Detect which cell encompasses the target text, then output its [X, Y] center coordinate. 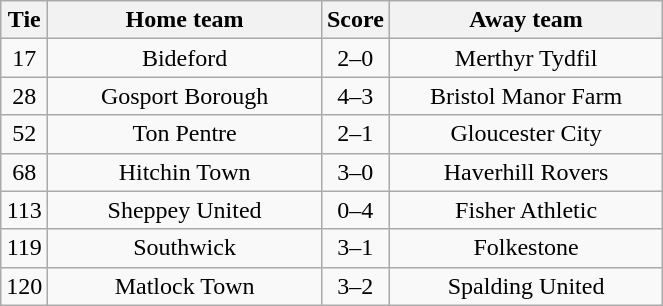
Score [355, 20]
Bideford [185, 58]
Matlock Town [185, 286]
Sheppey United [185, 210]
52 [24, 134]
68 [24, 172]
Southwick [185, 248]
Gloucester City [526, 134]
17 [24, 58]
Spalding United [526, 286]
113 [24, 210]
Gosport Borough [185, 96]
0–4 [355, 210]
119 [24, 248]
Bristol Manor Farm [526, 96]
3–2 [355, 286]
3–0 [355, 172]
Haverhill Rovers [526, 172]
Merthyr Tydfil [526, 58]
Folkestone [526, 248]
3–1 [355, 248]
Ton Pentre [185, 134]
Hitchin Town [185, 172]
2–1 [355, 134]
Tie [24, 20]
Away team [526, 20]
28 [24, 96]
4–3 [355, 96]
Fisher Athletic [526, 210]
120 [24, 286]
2–0 [355, 58]
Home team [185, 20]
